From the cell containing the given text, extract its center point as [X, Y] coordinate. 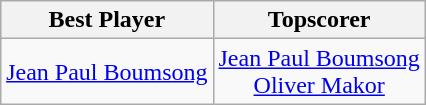
Best Player [107, 20]
Jean Paul Boumsong [107, 72]
Jean Paul BoumsongOliver Makor [319, 72]
Topscorer [319, 20]
